For the text-containing cell, return its midpoint in [X, Y] coordinate format. 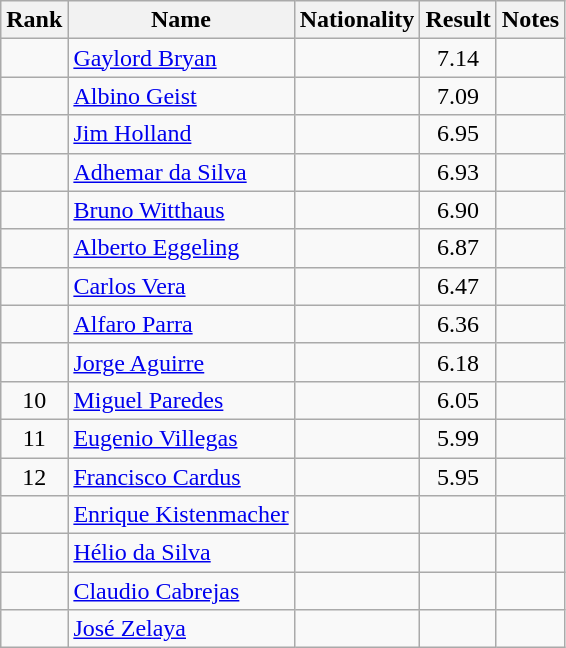
Name [181, 20]
Francisco Cardus [181, 477]
Enrique Kistenmacher [181, 515]
Alfaro Parra [181, 324]
6.18 [458, 362]
5.99 [458, 438]
5.95 [458, 477]
7.14 [458, 58]
Hélio da Silva [181, 553]
6.90 [458, 210]
Nationality [357, 20]
Eugenio Villegas [181, 438]
Jorge Aguirre [181, 362]
Carlos Vera [181, 286]
6.93 [458, 172]
Rank [34, 20]
6.05 [458, 400]
Alberto Eggeling [181, 248]
Jim Holland [181, 134]
Gaylord Bryan [181, 58]
Result [458, 20]
6.95 [458, 134]
10 [34, 400]
Adhemar da Silva [181, 172]
12 [34, 477]
6.87 [458, 248]
7.09 [458, 96]
Albino Geist [181, 96]
Bruno Witthaus [181, 210]
6.36 [458, 324]
Claudio Cabrejas [181, 591]
Miguel Paredes [181, 400]
11 [34, 438]
José Zelaya [181, 629]
Notes [530, 20]
6.47 [458, 286]
